Determine the [X, Y] coordinate at the center of the cell enclosing the given text.  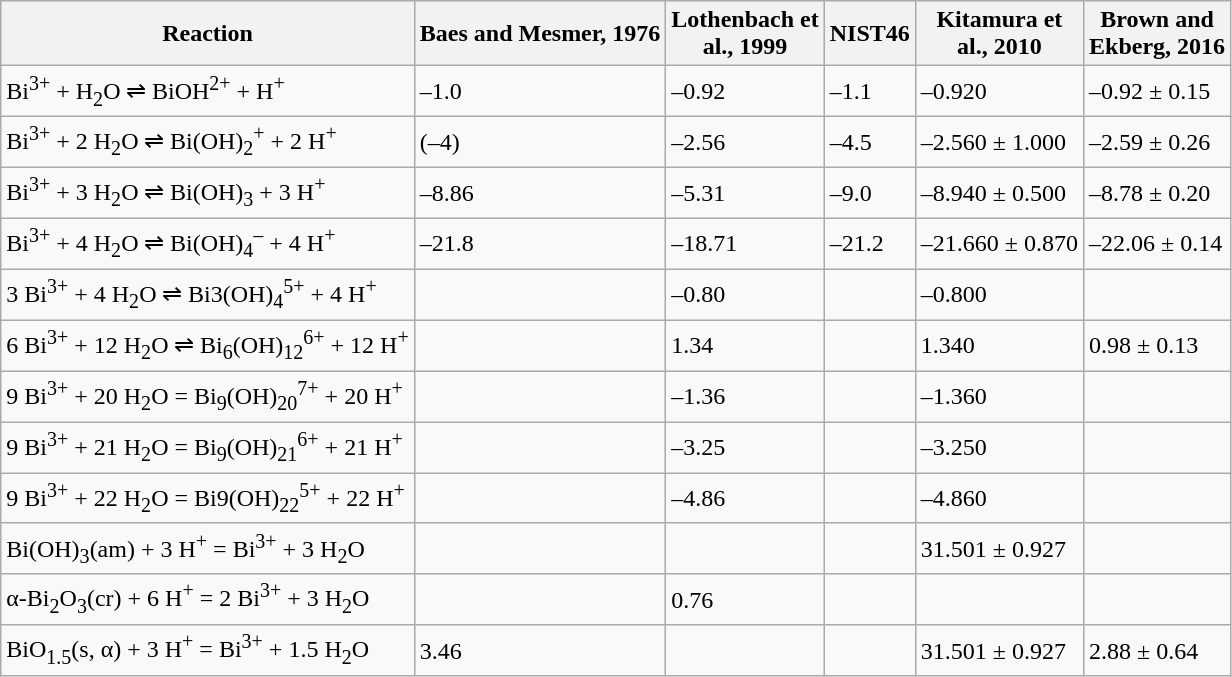
BiO1.5(s, α) + 3 H+ = Bi3+ + 1.5 H2O [208, 650]
–0.920 [999, 92]
–0.80 [745, 294]
Lothenbach etal., 1999 [745, 34]
Reaction [208, 34]
Kitamura etal., 2010 [999, 34]
–1.36 [745, 396]
–2.56 [745, 142]
–21.2 [870, 244]
–9.0 [870, 192]
0.98 ± 0.13 [1158, 346]
–1.0 [540, 92]
–21.660 ± 0.870 [999, 244]
–0.92 ± 0.15 [1158, 92]
Bi3+ + 2 H2O ⇌ Bi(OH)2+ + 2 H+ [208, 142]
6 Bi3+ + 12 H2O ⇌ Bi6(OH)126+ + 12 H+ [208, 346]
Bi3+ + H2O ⇌ BiOH2+ + H+ [208, 92]
3 Bi3+ + 4 H2O ⇌ Bi3(OH)45+ + 4 H+ [208, 294]
NIST46 [870, 34]
(–4) [540, 142]
–3.25 [745, 448]
Baes and Mesmer, 1976 [540, 34]
Bi3+ + 3 H2O ⇌ Bi(OH)3 + 3 H+ [208, 192]
–8.86 [540, 192]
3.46 [540, 650]
9 Bi3+ + 21 H2O = Bi9(OH)216+ + 21 H+ [208, 448]
1.340 [999, 346]
–21.8 [540, 244]
Bi3+ + 4 H2O ⇌ Bi(OH)4– + 4 H+ [208, 244]
–4.86 [745, 498]
–2.59 ± 0.26 [1158, 142]
–3.250 [999, 448]
–1.360 [999, 396]
2.88 ± 0.64 [1158, 650]
0.76 [745, 600]
–22.06 ± 0.14 [1158, 244]
9 Bi3+ + 22 H2O = Bi9(OH)225+ + 22 H+ [208, 498]
–18.71 [745, 244]
–0.800 [999, 294]
–5.31 [745, 192]
–1.1 [870, 92]
9 Bi3+ + 20 H2O = Bi9(OH)207+ + 20 H+ [208, 396]
Brown andEkberg, 2016 [1158, 34]
1.34 [745, 346]
α-Bi2O3(cr) + 6 H+ = 2 Bi3+ + 3 H2O [208, 600]
–4.860 [999, 498]
–8.78 ± 0.20 [1158, 192]
–4.5 [870, 142]
Bi(OH)3(am) + 3 H+ = Bi3+ + 3 H2O [208, 548]
–2.560 ± 1.000 [999, 142]
–8.940 ± 0.500 [999, 192]
–0.92 [745, 92]
